From the cell containing the given text, extract its center point as (x, y) coordinate. 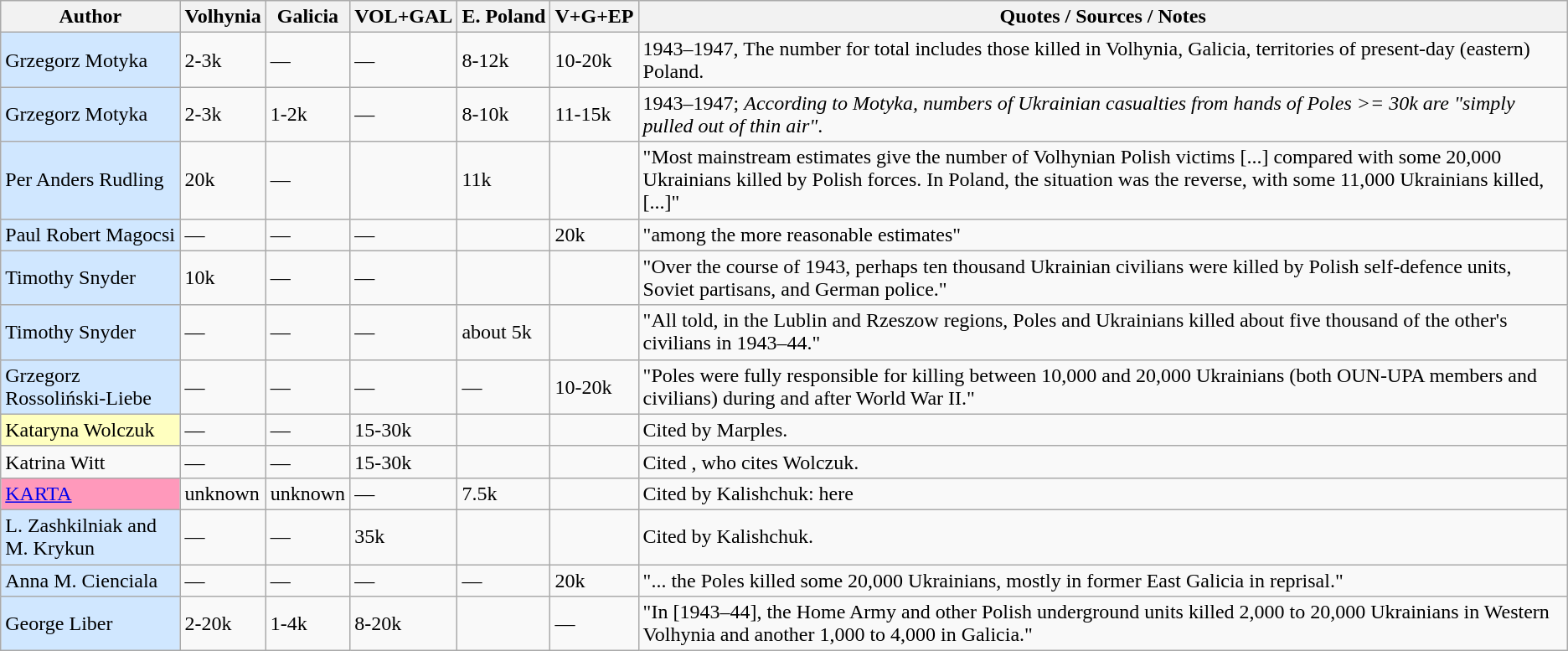
E. Poland (504, 17)
about 5k (504, 332)
"among the more reasonable estimates" (1102, 235)
Anna M. Cienciala (90, 581)
"Poles were fully responsible for killing between 10,000 and 20,000 Ukrainians (both OUN-UPA members and civilians) during and after World War II." (1102, 387)
KARTA (90, 493)
1943–1947, The number for total includes those killed in Volhynia, Galicia, territories of present-day (eastern) Poland. (1102, 60)
7.5k (504, 493)
35k (404, 536)
"... the Poles killed some 20,000 Ukrainians, mostly in former East Galicia in reprisal." (1102, 581)
8-20k (404, 623)
"Over the course of 1943, perhaps ten thousand Ukrainian civilians were killed by Polish self-defence units, Soviet partisans, and German police." (1102, 278)
1943–1947; According to Motyka, numbers of Ukrainian casualties from hands of Poles >= 30k are "simply pulled out of thin air". (1102, 114)
Galicia (307, 17)
Quotes / Sources / Notes (1102, 17)
Cited , who cites Wolczuk. (1102, 462)
Volhynia (223, 17)
L. Zashkilniak and M. Krykun (90, 536)
11k (504, 180)
10k (223, 278)
Author (90, 17)
Kataryna Wolczuk (90, 430)
8-12k (504, 60)
Cited by Kalishchuk: here (1102, 493)
Per Anders Rudling (90, 180)
"All told, in the Lublin and Rzeszow regions, Poles and Ukrainians killed about five thousand of the other's civilians in 1943–44." (1102, 332)
VOL+GAL (404, 17)
2-20k (223, 623)
1-2k (307, 114)
Grzegorz Rossoliński-Liebe (90, 387)
11-15k (595, 114)
George Liber (90, 623)
Paul Robert Magocsi (90, 235)
8-10k (504, 114)
1-4k (307, 623)
V+G+EP (595, 17)
Cited by Marples. (1102, 430)
Katrina Witt (90, 462)
Cited by Kalishchuk. (1102, 536)
